From the cell containing the given text, extract its center point as (X, Y) coordinate. 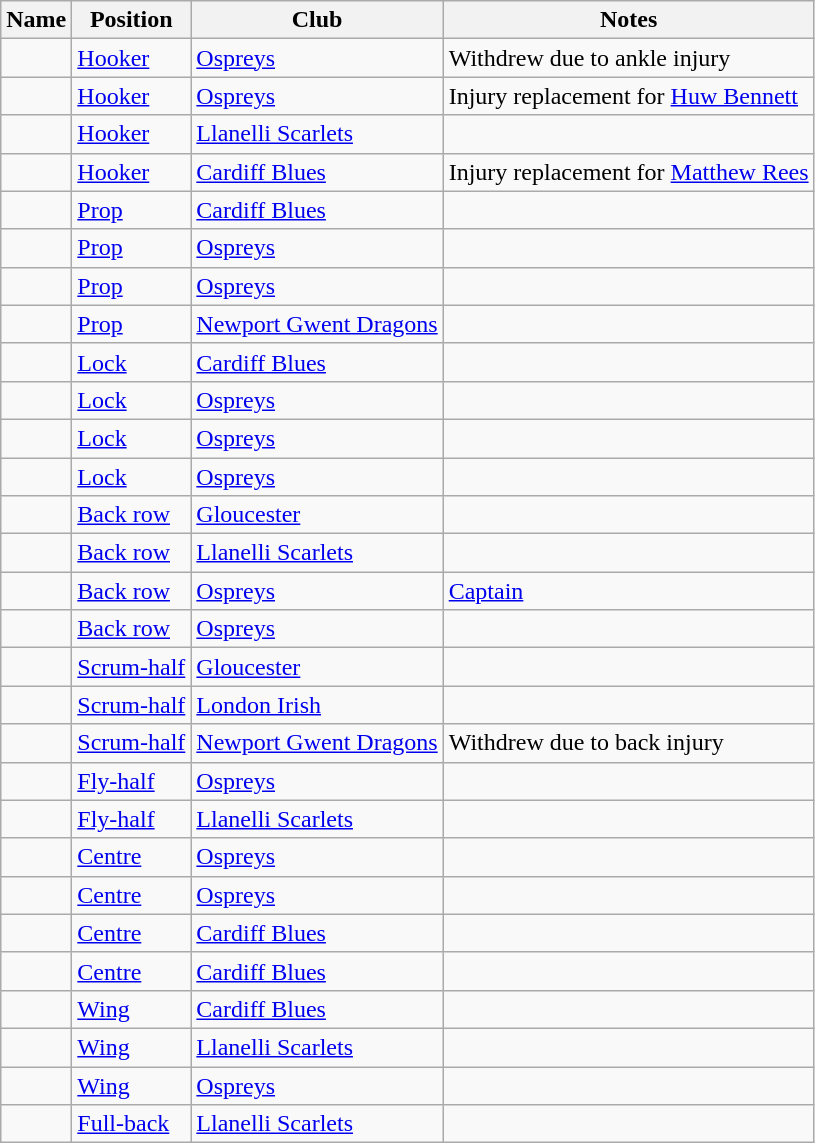
Notes (628, 20)
Injury replacement for Matthew Rees (628, 172)
Name (36, 20)
Injury replacement for Huw Bennett (628, 96)
Club (317, 20)
Captain (628, 591)
Withdrew due to ankle injury (628, 58)
Full-back (132, 1124)
Withdrew due to back injury (628, 743)
Position (132, 20)
London Irish (317, 705)
